Identify which cell holds the provided text, then report its (X, Y) central coordinate. 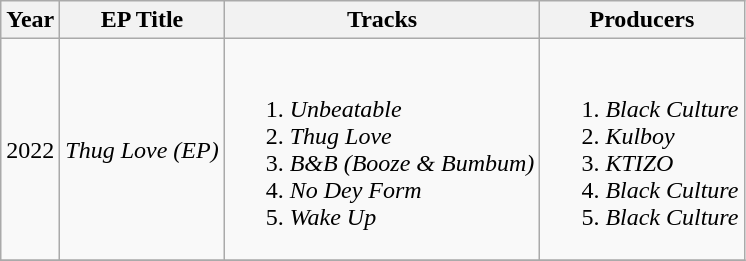
UnbeatableThug LoveB&B (Booze & Bumbum)No Dey FormWake Up (382, 150)
Tracks (382, 20)
Thug Love (EP) (142, 150)
2022 (30, 150)
Black CultureKulboyKTIZOBlack CultureBlack Culture (642, 150)
Year (30, 20)
Producers (642, 20)
EP Title (142, 20)
